Capture the cell that displays the provided text and extract its (X, Y) central coordinate. 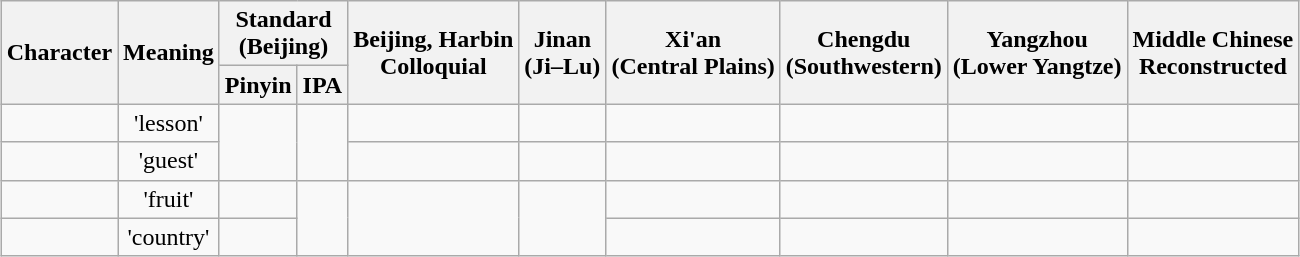
Character (59, 52)
IPA (322, 85)
Meaning (169, 52)
'lesson' (169, 123)
Yangzhou(Lower Yangtze) (1037, 52)
Xi'an(Central Plains) (693, 52)
'country' (169, 237)
Middle ChineseReconstructed (1213, 52)
Chengdu(Southwestern) (864, 52)
'guest' (169, 161)
'fruit' (169, 199)
Pinyin (258, 85)
Standard(Beijing) (283, 34)
Jinan(Ji–Lu) (562, 52)
Beijing, HarbinColloquial (434, 52)
